Identify which cell holds the provided text, then report its [x, y] central coordinate. 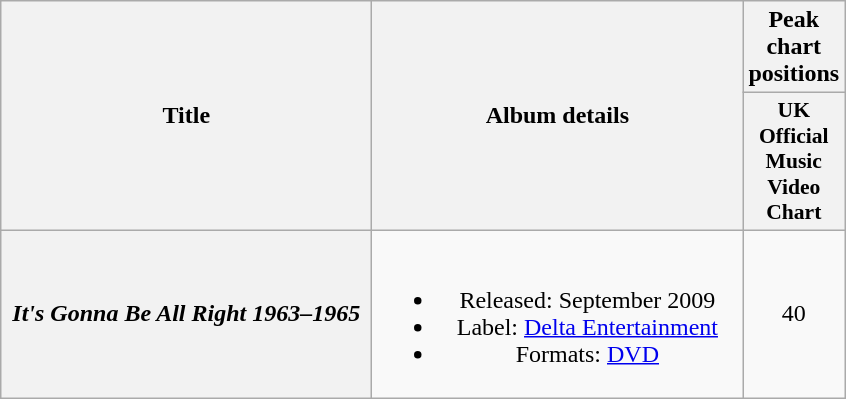
Released: September 2009Label: Delta EntertainmentFormats: DVD [558, 314]
It's Gonna Be All Right 1963–1965 [186, 314]
Title [186, 116]
40 [794, 314]
Peak chart positions [794, 47]
Album details [558, 116]
UK Official Music Video Chart [794, 162]
